Identify which cell holds the provided text, then report its [X, Y] central coordinate. 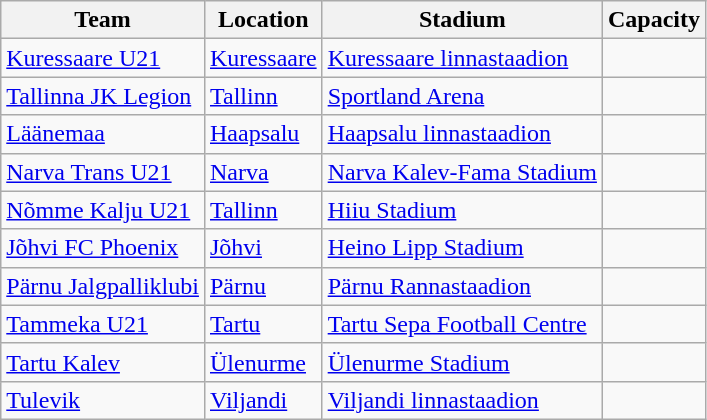
Pärnu Jalgpalliklubi [103, 286]
Narva Trans U21 [103, 172]
Capacity [654, 20]
Haapsalu linnastaadion [462, 134]
Viljandi [263, 400]
Jõhvi FC Phoenix [103, 248]
Narva Kalev-Fama Stadium [462, 172]
Kuressaare U21 [103, 58]
Tammeka U21 [103, 324]
Haapsalu [263, 134]
Ülenurme Stadium [462, 362]
Pärnu [263, 286]
Hiiu Stadium [462, 210]
Kuressaare linnastaadion [462, 58]
Team [103, 20]
Ülenurme [263, 362]
Stadium [462, 20]
Tallinna JK Legion [103, 96]
Pärnu Rannastaadion [462, 286]
Tartu Sepa Football Centre [462, 324]
Kuressaare [263, 58]
Sportland Arena [462, 96]
Tartu Kalev [103, 362]
Tartu [263, 324]
Location [263, 20]
Heino Lipp Stadium [462, 248]
Jõhvi [263, 248]
Tulevik [103, 400]
Läänemaa [103, 134]
Viljandi linnastaadion [462, 400]
Narva [263, 172]
Nõmme Kalju U21 [103, 210]
